Find where the given text appears and provide that cell's center as [x, y] coordinate. 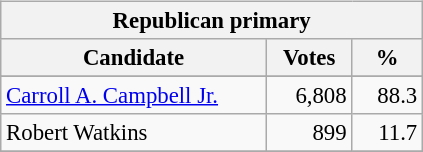
Robert Watkins [134, 133]
Votes [309, 58]
6,808 [309, 96]
899 [309, 133]
% [388, 58]
Carroll A. Campbell Jr. [134, 96]
88.3 [388, 96]
Candidate [134, 58]
11.7 [388, 133]
Republican primary [212, 21]
